Scan for the cell matching the given text and deliver its [X, Y] coordinate at center. 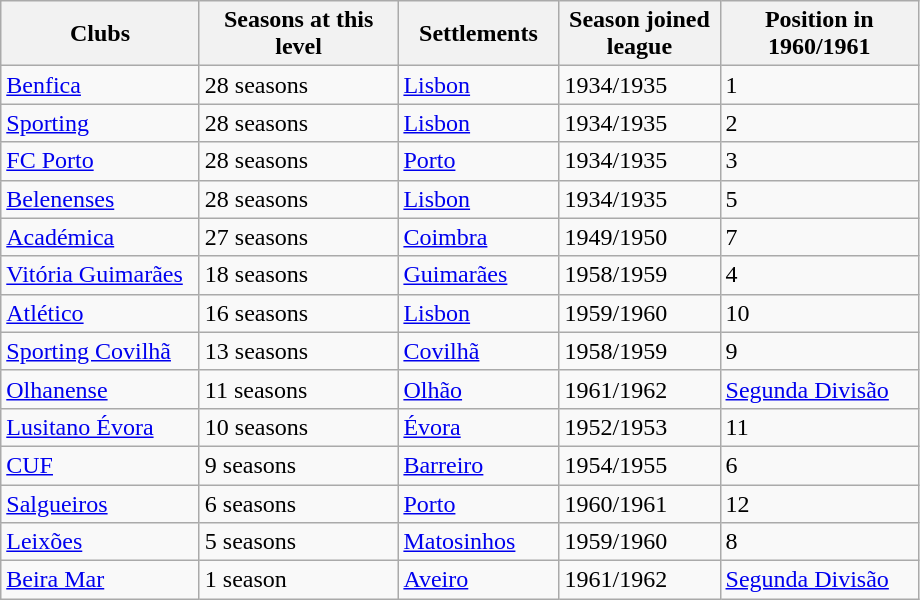
6 seasons [298, 503]
Sporting [100, 123]
1949/1950 [640, 237]
5 [820, 199]
5 seasons [298, 542]
FC Porto [100, 161]
Leixões [100, 542]
Covilhã [478, 351]
11 seasons [298, 389]
Guimarães [478, 275]
9 seasons [298, 465]
Season joined league [640, 34]
Académica [100, 237]
13 seasons [298, 351]
1 season [298, 580]
Benfica [100, 85]
1 [820, 85]
10 [820, 313]
Settlements [478, 34]
Matosinhos [478, 542]
1960/1961 [640, 503]
2 [820, 123]
18 seasons [298, 275]
10 seasons [298, 427]
27 seasons [298, 237]
Sporting Covilhã [100, 351]
CUF [100, 465]
Lusitano Évora [100, 427]
1952/1953 [640, 427]
Coimbra [478, 237]
Beira Mar [100, 580]
Clubs [100, 34]
6 [820, 465]
Olhão [478, 389]
Seasons at this level [298, 34]
8 [820, 542]
Vitória Guimarães [100, 275]
Atlético [100, 313]
Position in 1960/1961 [820, 34]
Olhanense [100, 389]
Évora [478, 427]
11 [820, 427]
Salgueiros [100, 503]
4 [820, 275]
Aveiro [478, 580]
7 [820, 237]
Belenenses [100, 199]
3 [820, 161]
16 seasons [298, 313]
12 [820, 503]
9 [820, 351]
Barreiro [478, 465]
1954/1955 [640, 465]
